Scan for the cell matching the given text and deliver its (X, Y) coordinate at center. 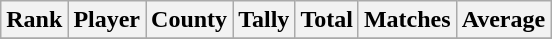
Rank (34, 20)
County (190, 20)
Total (327, 20)
Tally (264, 20)
Matches (407, 20)
Player (107, 20)
Average (504, 20)
